Return [X, Y] of the center of cell containing provided text 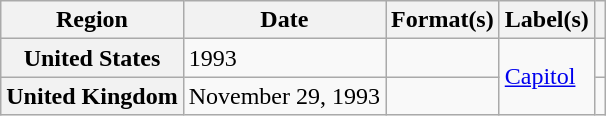
Date [284, 20]
Format(s) [443, 20]
United Kingdom [92, 96]
1993 [284, 58]
Region [92, 20]
United States [92, 58]
November 29, 1993 [284, 96]
Label(s) [546, 20]
Capitol [546, 77]
